Capture the cell that displays the provided text and extract its (x, y) central coordinate. 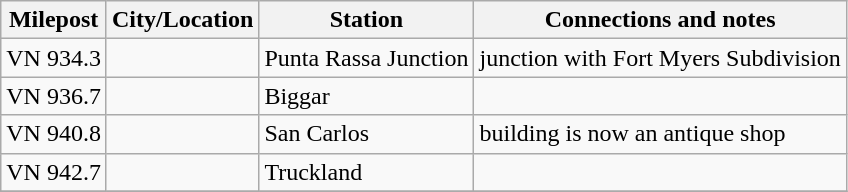
Milepost (54, 20)
Punta Rassa Junction (366, 58)
VN 934.3 (54, 58)
Connections and notes (660, 20)
City/Location (182, 20)
junction with Fort Myers Subdivision (660, 58)
building is now an antique shop (660, 134)
San Carlos (366, 134)
Truckland (366, 172)
VN 940.8 (54, 134)
Station (366, 20)
VN 936.7 (54, 96)
Biggar (366, 96)
VN 942.7 (54, 172)
